Locate the cell with the specified text and output its [x, y] center coordinate. 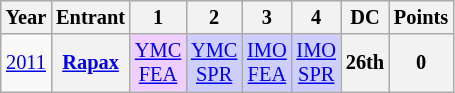
IMOFEA [266, 63]
Rapax [90, 63]
2 [214, 17]
26th [365, 63]
Entrant [90, 17]
1 [158, 17]
3 [266, 17]
YMCSPR [214, 63]
Points [421, 17]
IMOSPR [316, 63]
Year [26, 17]
0 [421, 63]
4 [316, 17]
2011 [26, 63]
DC [365, 17]
YMCFEA [158, 63]
